Return (X, Y) of the center of cell containing provided text 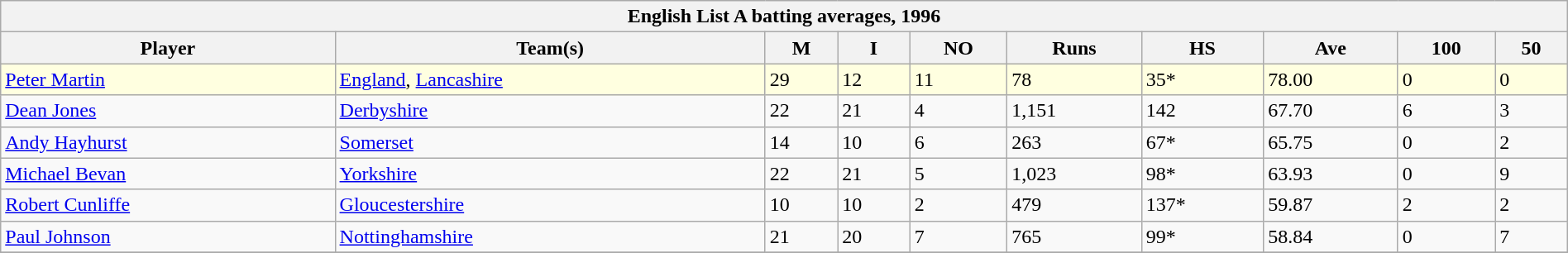
35* (1202, 79)
67* (1202, 142)
137* (1202, 205)
M (801, 48)
Dean Jones (168, 111)
Yorkshire (550, 174)
Peter Martin (168, 79)
765 (1074, 236)
Gloucestershire (550, 205)
9 (1532, 174)
3 (1532, 111)
479 (1074, 205)
12 (874, 79)
1,023 (1074, 174)
29 (801, 79)
NO (958, 48)
Player (168, 48)
Team(s) (550, 48)
67.70 (1331, 111)
50 (1532, 48)
Robert Cunliffe (168, 205)
100 (1446, 48)
11 (958, 79)
I (874, 48)
99* (1202, 236)
4 (958, 111)
98* (1202, 174)
142 (1202, 111)
78 (1074, 79)
Paul Johnson (168, 236)
20 (874, 236)
Michael Bevan (168, 174)
England, Lancashire (550, 79)
Derbyshire (550, 111)
Nottinghamshire (550, 236)
263 (1074, 142)
Somerset (550, 142)
Ave (1331, 48)
5 (958, 174)
63.93 (1331, 174)
Runs (1074, 48)
1,151 (1074, 111)
78.00 (1331, 79)
14 (801, 142)
59.87 (1331, 205)
English List A batting averages, 1996 (784, 17)
65.75 (1331, 142)
HS (1202, 48)
Andy Hayhurst (168, 142)
58.84 (1331, 236)
